Identify which cell holds the provided text, then report its (X, Y) central coordinate. 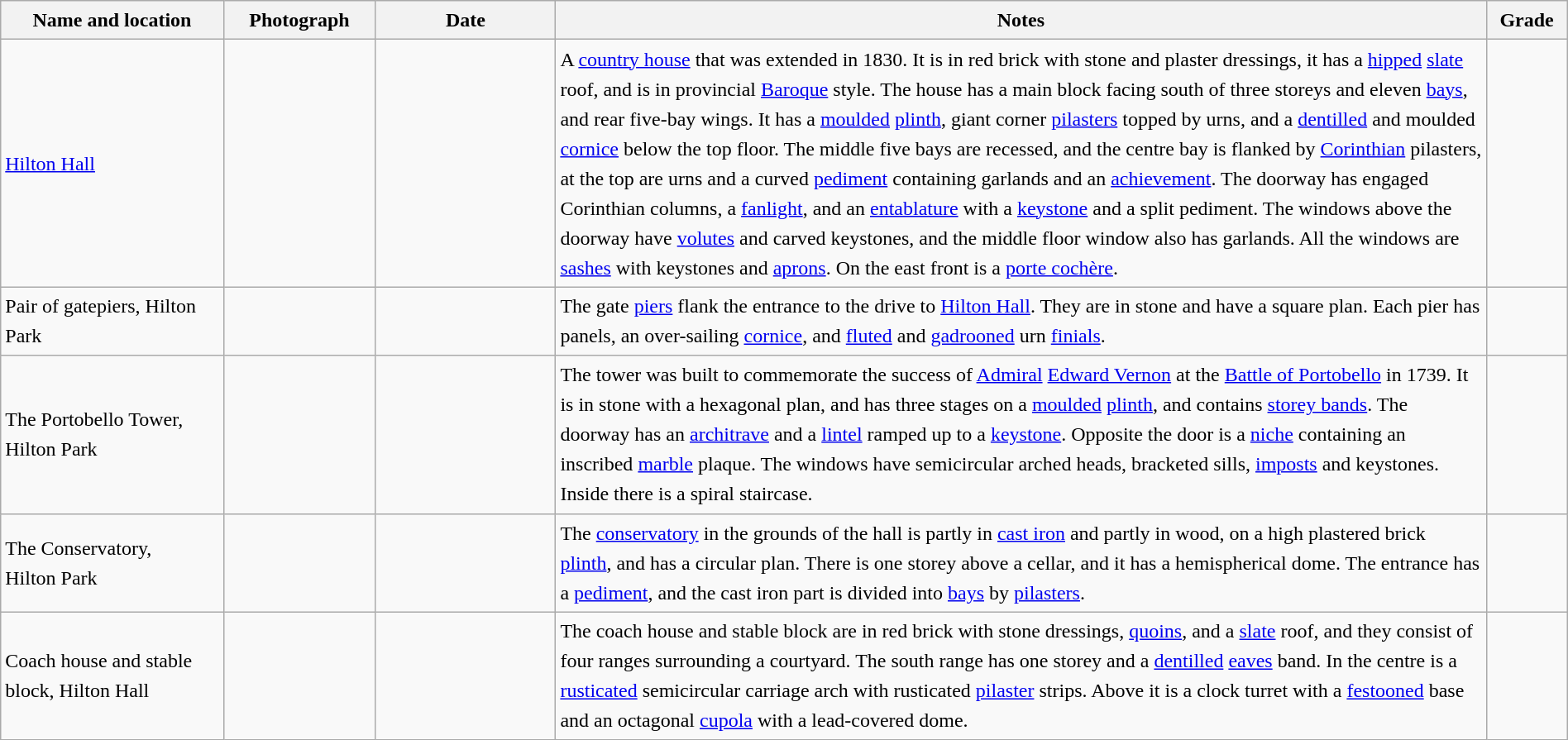
Name and location (112, 20)
Photograph (299, 20)
Notes (1021, 20)
The Conservatory,Hilton Park (112, 562)
Date (466, 20)
Coach house and stable block, Hilton Hall (112, 676)
The Portobello Tower,Hilton Park (112, 435)
Hilton Hall (112, 164)
Pair of gatepiers, Hilton Park (112, 321)
Grade (1527, 20)
